Locate the cell with the specified text and output its [X, Y] center coordinate. 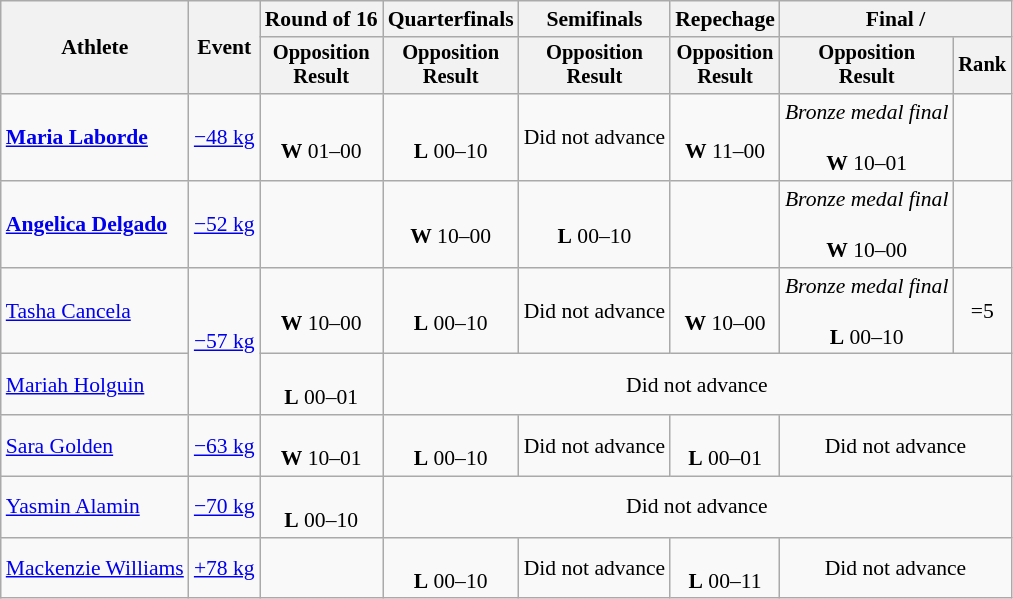
Bronze medal finalL 00–10 [867, 312]
−63 kg [224, 446]
+78 kg [224, 568]
Maria Laborde [95, 138]
Round of 16 [322, 19]
Final / [896, 19]
W 01–00 [322, 138]
Mackenzie Williams [95, 568]
W 11–00 [725, 138]
Athlete [95, 48]
Sara Golden [95, 446]
−48 kg [224, 138]
=5 [982, 312]
Angelica Delgado [95, 224]
−70 kg [224, 508]
L 00–11 [725, 568]
Event [224, 48]
W 10–01 [322, 446]
Rank [982, 66]
Yasmin Alamin [95, 508]
Tasha Cancela [95, 312]
Mariah Holguin [95, 384]
−57 kg [224, 342]
Quarterfinals [451, 19]
Repechage [725, 19]
−52 kg [224, 224]
Bronze medal finalW 10–01 [867, 138]
Semifinals [595, 19]
Bronze medal finalW 10–00 [867, 224]
